Extract the [X, Y] coordinate from the center of the cell holding the provided text.  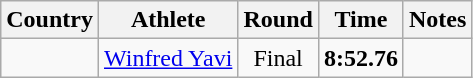
Athlete [168, 20]
Final [278, 58]
Round [278, 20]
Time [360, 20]
8:52.76 [360, 58]
Winfred Yavi [168, 58]
Notes [437, 20]
Country [50, 20]
